Output the [X, Y] coordinate of the center of the cell containing the given text.  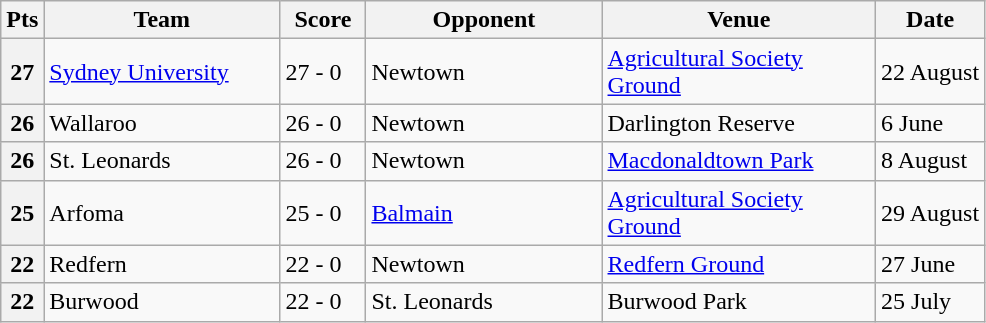
27 - 0 [323, 72]
22 August [930, 72]
Balmain [484, 212]
Sydney University [162, 72]
Arfoma [162, 212]
25 [22, 212]
Venue [739, 20]
25 July [930, 302]
Redfern Ground [739, 264]
27 June [930, 264]
25 - 0 [323, 212]
Darlington Reserve [739, 123]
Wallaroo [162, 123]
Opponent [484, 20]
Team [162, 20]
Date [930, 20]
29 August [930, 212]
Score [323, 20]
Burwood [162, 302]
Burwood Park [739, 302]
6 June [930, 123]
Redfern [162, 264]
Pts [22, 20]
8 August [930, 161]
Macdonaldtown Park [739, 161]
27 [22, 72]
